Pinpoint the cell where the given text exists, returning its [x, y] midpoint coordinate. 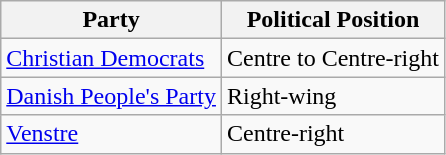
Political Position [332, 20]
Venstre [112, 134]
Right-wing [332, 96]
Christian Democrats [112, 58]
Party [112, 20]
Centre-right [332, 134]
Danish People's Party [112, 96]
Centre to Centre-right [332, 58]
